Extract the (x, y) coordinate from the center of the cell holding the provided text.  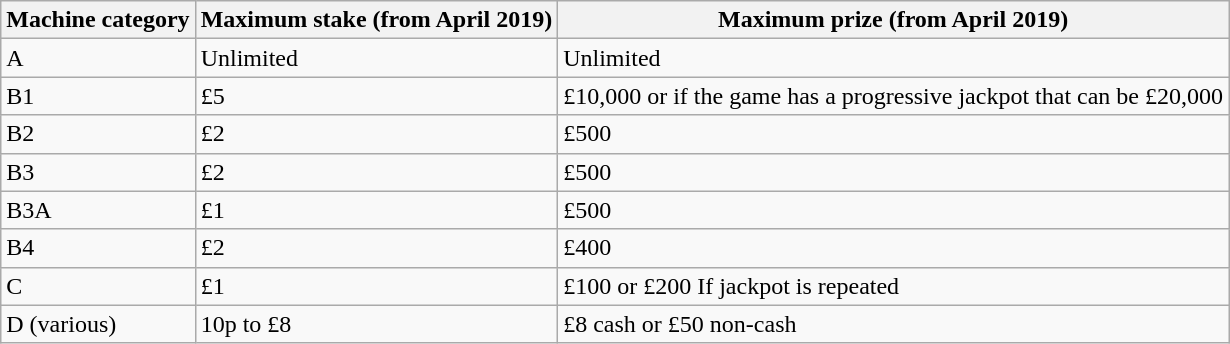
B1 (98, 96)
Maximum stake (from April 2019) (376, 20)
B2 (98, 134)
£10,000 or if the game has a progressive jackpot that can be £20,000 (894, 96)
£8 cash or £50 non-cash (894, 324)
B3 (98, 172)
£5 (376, 96)
B4 (98, 248)
£100 or £200 If jackpot is repeated (894, 286)
D (various) (98, 324)
Maximum prize (from April 2019) (894, 20)
B3A (98, 210)
10p to £8 (376, 324)
A (98, 58)
C (98, 286)
Machine category (98, 20)
£400 (894, 248)
